Return the (X, Y) coordinate for the center point of the cell that contains the specified text.  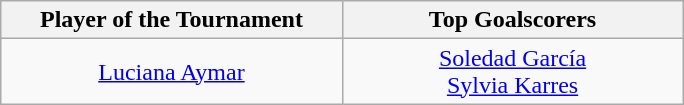
Soledad García Sylvia Karres (512, 72)
Luciana Aymar (172, 72)
Top Goalscorers (512, 20)
Player of the Tournament (172, 20)
